Determine the [x, y] coordinate at the center of the cell enclosing the given text.  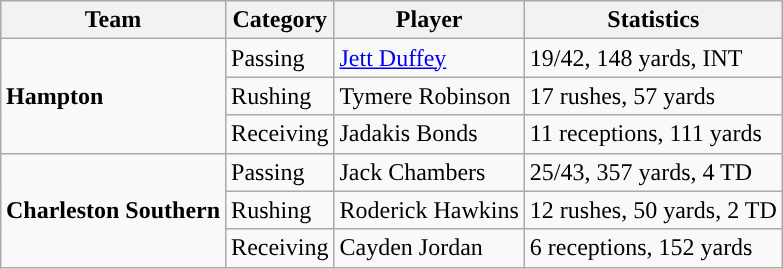
Roderick Hawkins [429, 210]
Statistics [653, 20]
Jack Chambers [429, 172]
25/43, 357 yards, 4 TD [653, 172]
17 rushes, 57 yards [653, 96]
Category [280, 20]
Jadakis Bonds [429, 134]
Team [112, 20]
19/42, 148 yards, INT [653, 58]
Hampton [112, 96]
Player [429, 20]
12 rushes, 50 yards, 2 TD [653, 210]
Tymere Robinson [429, 96]
Jett Duffey [429, 58]
11 receptions, 111 yards [653, 134]
6 receptions, 152 yards [653, 248]
Cayden Jordan [429, 248]
Charleston Southern [112, 210]
